Capture the cell that displays the provided text and extract its (X, Y) central coordinate. 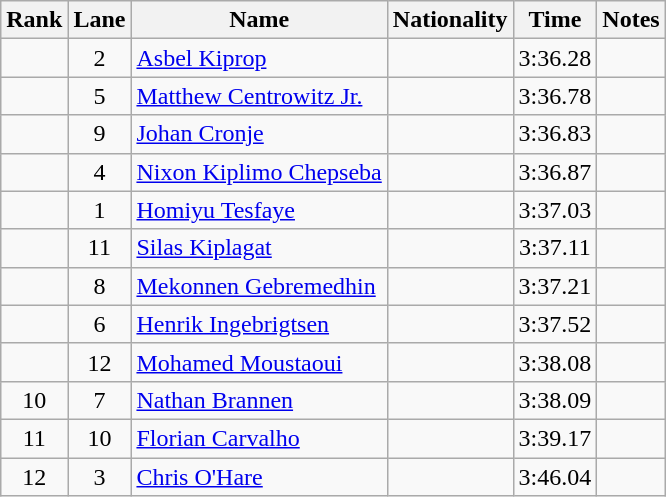
3:37.03 (555, 210)
Lane (100, 20)
Name (259, 20)
Notes (631, 20)
3:37.52 (555, 324)
Nationality (450, 20)
3:46.04 (555, 477)
5 (100, 96)
3:36.87 (555, 172)
Mohamed Moustaoui (259, 362)
1 (100, 210)
Nathan Brannen (259, 400)
3:39.17 (555, 438)
3:37.11 (555, 248)
7 (100, 400)
Nixon Kiplimo Chepseba (259, 172)
3:36.83 (555, 134)
4 (100, 172)
Chris O'Hare (259, 477)
3 (100, 477)
Johan Cronje (259, 134)
9 (100, 134)
6 (100, 324)
Time (555, 20)
Mekonnen Gebremedhin (259, 286)
3:38.08 (555, 362)
Homiyu Tesfaye (259, 210)
3:36.78 (555, 96)
3:36.28 (555, 58)
Silas Kiplagat (259, 248)
8 (100, 286)
Rank (34, 20)
Florian Carvalho (259, 438)
Henrik Ingebrigtsen (259, 324)
Matthew Centrowitz Jr. (259, 96)
3:37.21 (555, 286)
2 (100, 58)
Asbel Kiprop (259, 58)
3:38.09 (555, 400)
